Provide the [X, Y] coordinate of the cell's center where the given text is located.  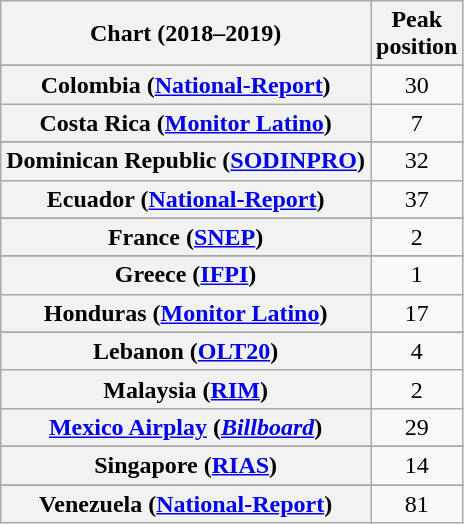
Colombia (National-Report) [186, 85]
Chart (2018–2019) [186, 34]
Malaysia (RIM) [186, 389]
Honduras (Monitor Latino) [186, 313]
Greece (IFPI) [186, 275]
Peak position [416, 34]
29 [416, 427]
14 [416, 465]
4 [416, 351]
Lebanon (OLT20) [186, 351]
Costa Rica (Monitor Latino) [186, 123]
Singapore (RIAS) [186, 465]
37 [416, 199]
7 [416, 123]
Dominican Republic (SODINPRO) [186, 161]
Mexico Airplay (Billboard) [186, 427]
France (SNEP) [186, 237]
32 [416, 161]
17 [416, 313]
30 [416, 85]
81 [416, 503]
1 [416, 275]
Ecuador (National-Report) [186, 199]
Venezuela (National-Report) [186, 503]
